Return [x, y] of the center of cell containing provided text 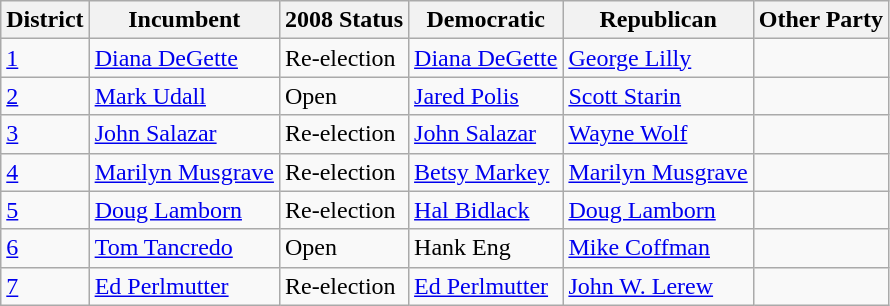
3 [45, 134]
Mark Udall [184, 96]
District [45, 20]
1 [45, 58]
Incumbent [184, 20]
Hal Bidlack [486, 210]
5 [45, 210]
John W. Lerew [658, 286]
2008 Status [344, 20]
Wayne Wolf [658, 134]
Jared Polis [486, 96]
George Lilly [658, 58]
7 [45, 286]
2 [45, 96]
4 [45, 172]
6 [45, 248]
Betsy Markey [486, 172]
Hank Eng [486, 248]
Other Party [820, 20]
Scott Starin [658, 96]
Tom Tancredo [184, 248]
Mike Coffman [658, 248]
Republican [658, 20]
Democratic [486, 20]
